From the cell containing the given text, extract its center point as (x, y) coordinate. 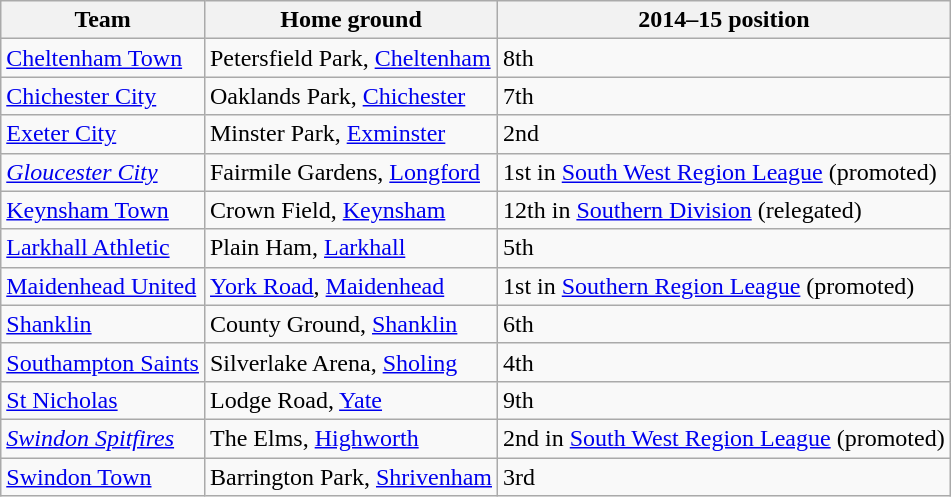
St Nicholas (103, 400)
9th (724, 400)
Chichester City (103, 96)
12th in Southern Division (relegated) (724, 210)
3rd (724, 477)
Swindon Spitfires (103, 438)
Barrington Park, Shrivenham (350, 477)
4th (724, 362)
2nd in South West Region League (promoted) (724, 438)
Oaklands Park, Chichester (350, 96)
2014–15 position (724, 20)
The Elms, Highworth (350, 438)
Team (103, 20)
1st in South West Region League (promoted) (724, 172)
6th (724, 324)
Southampton Saints (103, 362)
Keynsham Town (103, 210)
Fairmile Gardens, Longford (350, 172)
Shanklin (103, 324)
7th (724, 96)
Exeter City (103, 134)
Larkhall Athletic (103, 248)
Plain Ham, Larkhall (350, 248)
5th (724, 248)
Silverlake Arena, Sholing (350, 362)
Swindon Town (103, 477)
Gloucester City (103, 172)
Home ground (350, 20)
Minster Park, Exminster (350, 134)
Lodge Road, Yate (350, 400)
1st in Southern Region League (promoted) (724, 286)
York Road, Maidenhead (350, 286)
Maidenhead United (103, 286)
Petersfield Park, Cheltenham (350, 58)
8th (724, 58)
2nd (724, 134)
Crown Field, Keynsham (350, 210)
Cheltenham Town (103, 58)
County Ground, Shanklin (350, 324)
